From the cell containing the given text, extract its center point as [x, y] coordinate. 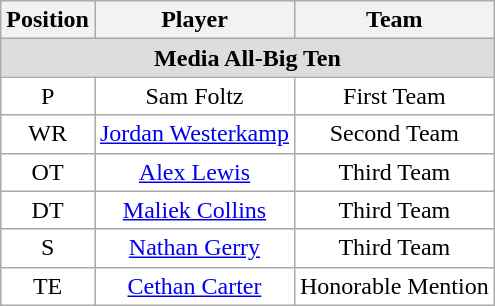
Sam Foltz [194, 96]
Honorable Mention [394, 286]
Alex Lewis [194, 172]
First Team [394, 96]
DT [48, 210]
Cethan Carter [194, 286]
Jordan Westerkamp [194, 134]
Maliek Collins [194, 210]
Position [48, 20]
Team [394, 20]
Second Team [394, 134]
Media All-Big Ten [248, 58]
WR [48, 134]
P [48, 96]
Player [194, 20]
S [48, 248]
OT [48, 172]
TE [48, 286]
Nathan Gerry [194, 248]
